Provide the (X, Y) coordinate of the cell's center where the given text is located.  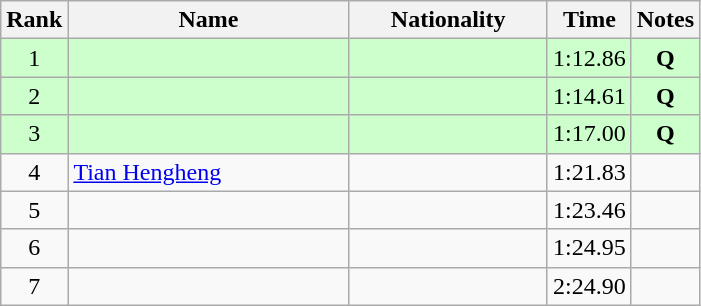
2 (34, 96)
1:14.61 (589, 96)
4 (34, 172)
1 (34, 58)
1:21.83 (589, 172)
1:23.46 (589, 210)
2:24.90 (589, 286)
Notes (665, 20)
5 (34, 210)
Name (208, 20)
Nationality (448, 20)
6 (34, 248)
Rank (34, 20)
1:24.95 (589, 248)
Tian Hengheng (208, 172)
7 (34, 286)
Time (589, 20)
3 (34, 134)
1:12.86 (589, 58)
1:17.00 (589, 134)
